Locate the cell with the specified text and output its (X, Y) center coordinate. 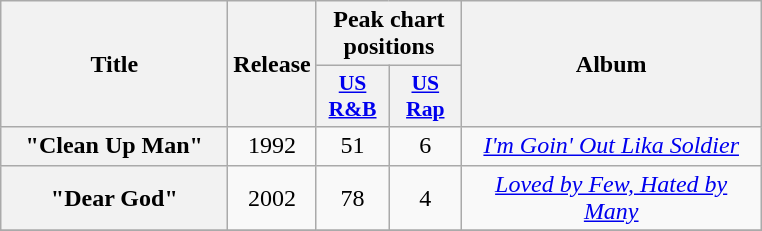
4 (426, 198)
1992 (272, 146)
51 (352, 146)
Release (272, 64)
Album (612, 64)
78 (352, 198)
6 (426, 146)
Peak chart positions (389, 34)
USRap (426, 96)
"Clean Up Man" (114, 146)
2002 (272, 198)
Title (114, 64)
"Dear God" (114, 198)
I'm Goin' Out Lika Soldier (612, 146)
Loved by Few, Hated by Many (612, 198)
USR&B (352, 96)
